Output the (x, y) coordinate of the center of the cell containing the given text.  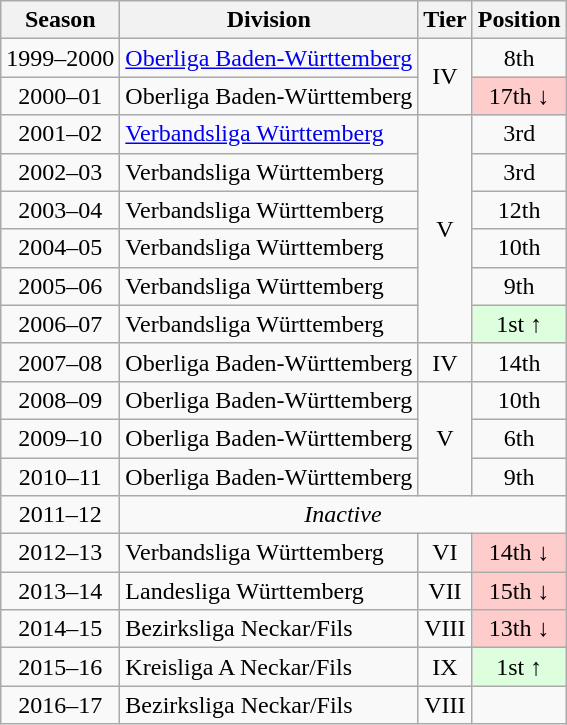
13th ↓ (519, 629)
14th ↓ (519, 553)
12th (519, 210)
2012–13 (60, 553)
2000–01 (60, 96)
2003–04 (60, 210)
2004–05 (60, 248)
17th ↓ (519, 96)
2005–06 (60, 286)
Kreisliga A Neckar/Fils (269, 667)
2014–15 (60, 629)
VII (446, 591)
2009–10 (60, 438)
15th ↓ (519, 591)
2013–14 (60, 591)
14th (519, 362)
2001–02 (60, 134)
Division (269, 20)
Tier (446, 20)
Landesliga Württemberg (269, 591)
Position (519, 20)
2015–16 (60, 667)
8th (519, 58)
VI (446, 553)
2008–09 (60, 400)
2002–03 (60, 172)
6th (519, 438)
2016–17 (60, 705)
Inactive (343, 515)
2011–12 (60, 515)
2006–07 (60, 324)
2010–11 (60, 477)
2007–08 (60, 362)
IX (446, 667)
Season (60, 20)
1999–2000 (60, 58)
